Extract the [x, y] coordinate from the center of the cell holding the provided text.  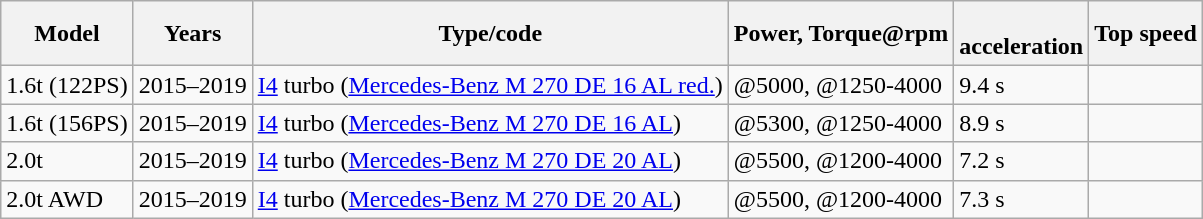
I4 turbo (Mercedes-Benz M 270 DE 16 AL red.) [490, 85]
@5000, @1250-4000 [840, 85]
7.3 s [1022, 199]
2.0t [67, 161]
I4 turbo (Mercedes-Benz M 270 DE 16 AL) [490, 123]
1.6t (156PS) [67, 123]
1.6t (122PS) [67, 85]
7.2 s [1022, 161]
acceleration [1022, 34]
Top speed [1146, 34]
Model [67, 34]
@5300, @1250-4000 [840, 123]
2.0t AWD [67, 199]
9.4 s [1022, 85]
Power, Torque@rpm [840, 34]
Type/code [490, 34]
8.9 s [1022, 123]
Years [192, 34]
